Pinpoint the cell where the given text exists, returning its [x, y] midpoint coordinate. 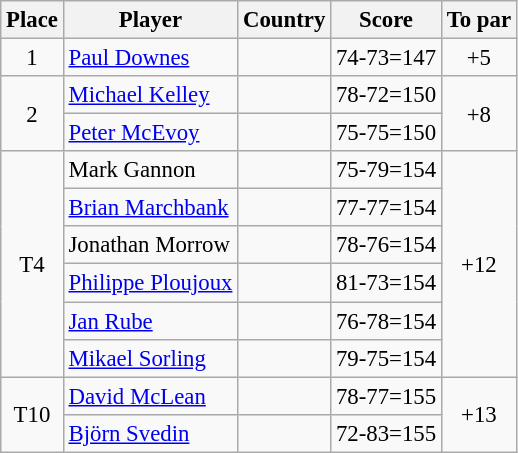
1 [32, 58]
74-73=147 [386, 58]
Place [32, 20]
Country [284, 20]
75-79=154 [386, 170]
Score [386, 20]
+5 [478, 58]
78-77=155 [386, 396]
79-75=154 [386, 358]
Mark Gannon [150, 170]
T4 [32, 264]
Philippe Ploujoux [150, 283]
78-76=154 [386, 245]
Paul Downes [150, 58]
81-73=154 [386, 283]
David McLean [150, 396]
To par [478, 20]
2 [32, 114]
+8 [478, 114]
+13 [478, 414]
77-77=154 [386, 208]
+12 [478, 264]
Björn Svedin [150, 433]
T10 [32, 414]
Michael Kelley [150, 95]
Jonathan Morrow [150, 245]
75-75=150 [386, 133]
Mikael Sorling [150, 358]
Jan Rube [150, 321]
Player [150, 20]
72-83=155 [386, 433]
78-72=150 [386, 95]
Brian Marchbank [150, 208]
Peter McEvoy [150, 133]
76-78=154 [386, 321]
